Provide the (X, Y) coordinate of the cell's center where the given text is located.  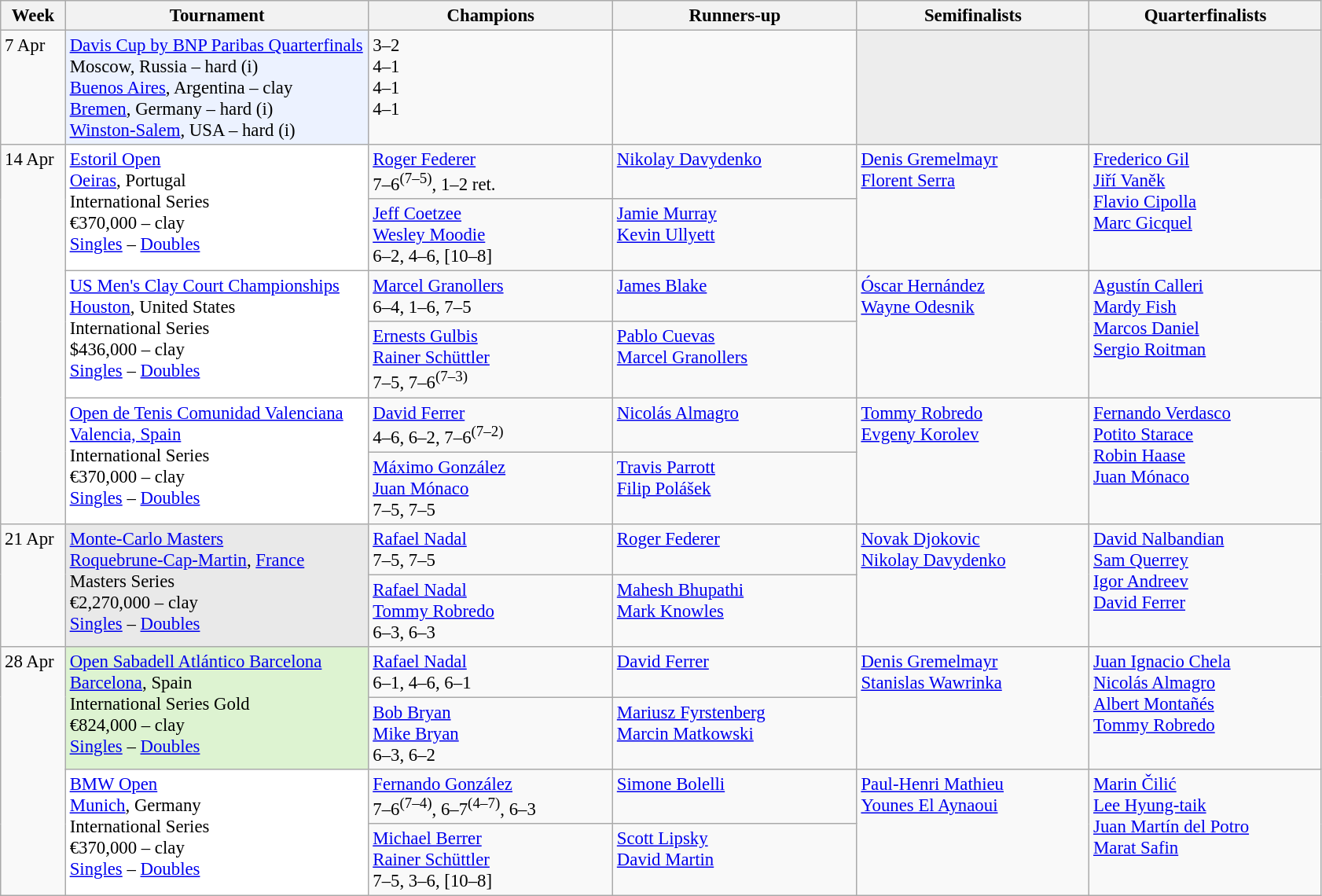
Rafael Nadal Tommy Robredo6–3, 6–3 (490, 611)
Jamie Murray Kevin Ullyett (736, 235)
21 Apr (33, 585)
Nicolás Almagro (736, 424)
Ernests Gulbis Rainer Schüttler 7–5, 7–6(7–3) (490, 360)
Fernando González7–6(7–4), 6–7(4–7), 6–3 (490, 797)
Pablo Cuevas Marcel Granollers (736, 360)
Tournament (217, 16)
Novak Djokovic Nikolay Davydenko (973, 585)
3–2 4–1 4–1 4–1 (490, 88)
BMW Open Munich, GermanyInternational Series€370,000 – clay Singles – Doubles (217, 833)
Semifinalists (973, 16)
Week (33, 16)
Travis Parrott Filip Polášek (736, 488)
Roger Federer (736, 549)
Mariusz Fyrstenberg Marcin Matkowski (736, 733)
Open Sabadell Atlántico Barcelona Barcelona, SpainInternational Series Gold€824,000 – clay Singles – Doubles (217, 708)
Agustín Calleri Mardy Fish Marcos Daniel Sergio Roitman (1206, 335)
US Men's Clay Court Championships Houston, United StatesInternational Series$436,000 – clay Singles – Doubles (217, 335)
David Nalbandian Sam Querrey Igor Andreev David Ferrer (1206, 585)
James Blake (736, 297)
28 Apr (33, 772)
Denis Gremelmayr Stanislas Wawrinka (973, 708)
Monte-Carlo Masters Roquebrune-Cap-Martin, FranceMasters Series€2,270,000 – clay Singles – Doubles (217, 585)
Denis Gremelmayr Florent Serra (973, 207)
Rafael Nadal6–1, 4–6, 6–1 (490, 673)
Máximo González Juan Mónaco 7–5, 7–5 (490, 488)
Marin Čilić Lee Hyung-taik Juan Martín del Potro Marat Safin (1206, 833)
Jeff Coetzee Wesley Moodie6–2, 4–6, [10–8] (490, 235)
Rafael Nadal 7–5, 7–5 (490, 549)
David Ferrer (736, 673)
14 Apr (33, 334)
Champions (490, 16)
Open de Tenis Comunidad Valenciana Valencia, SpainInternational Series€370,000 – clay Singles – Doubles (217, 461)
Fernando Verdasco Potito Starace Robin Haase Juan Mónaco (1206, 461)
Frederico Gil Jiří Vaněk Flavio Cipolla Marc Gicquel (1206, 207)
David Ferrer4–6, 6–2, 7–6(7–2) (490, 424)
Roger Federer7–6(7–5), 1–2 ret. (490, 171)
Tommy Robredo Evgeny Korolev (973, 461)
Juan Ignacio Chela Nicolás Almagro Albert Montañés Tommy Robredo (1206, 708)
Óscar Hernández Wayne Odesnik (973, 335)
Bob Bryan Mike Bryan 6–3, 6–2 (490, 733)
7 Apr (33, 88)
Mahesh Bhupathi Mark Knowles (736, 611)
Runners-up (736, 16)
Paul-Henri Mathieu Younes El Aynaoui (973, 833)
Michael Berrer Rainer Schüttler 7–5, 3–6, [10–8] (490, 860)
Scott Lipsky David Martin (736, 860)
Nikolay Davydenko (736, 171)
Quarterfinalists (1206, 16)
Estoril Open Oeiras, PortugalInternational Series€370,000 – clay Singles – Doubles (217, 207)
Simone Bolelli (736, 797)
Marcel Granollers6–4, 1–6, 7–5 (490, 297)
